For the text-containing cell, return its midpoint in (X, Y) coordinate format. 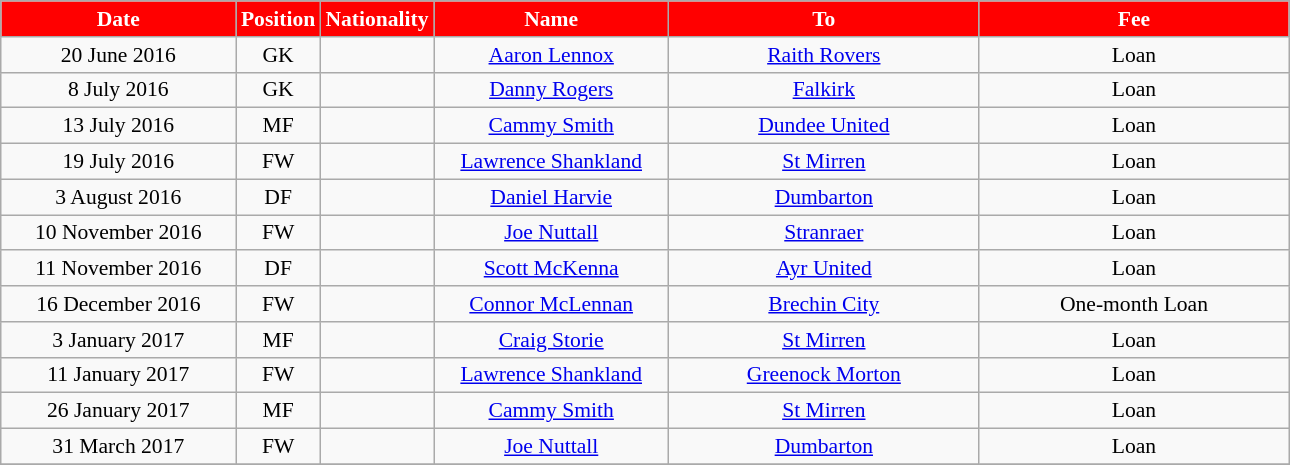
Name (552, 19)
Raith Rovers (824, 55)
20 June 2016 (118, 55)
Brechin City (824, 304)
19 July 2016 (118, 162)
Connor McLennan (552, 304)
26 January 2017 (118, 411)
Dundee United (824, 126)
16 December 2016 (118, 304)
Ayr United (824, 269)
3 August 2016 (118, 197)
8 July 2016 (118, 90)
Danny Rogers (552, 90)
11 November 2016 (118, 269)
Craig Storie (552, 340)
3 January 2017 (118, 340)
To (824, 19)
11 January 2017 (118, 375)
10 November 2016 (118, 233)
13 July 2016 (118, 126)
Aaron Lennox (552, 55)
Position (278, 19)
Scott McKenna (552, 269)
31 March 2017 (118, 447)
Greenock Morton (824, 375)
One-month Loan (1134, 304)
Nationality (376, 19)
Fee (1134, 19)
Stranraer (824, 233)
Date (118, 19)
Daniel Harvie (552, 197)
Falkirk (824, 90)
